Search for the cell housing the specified text and yield its (X, Y) center coordinate. 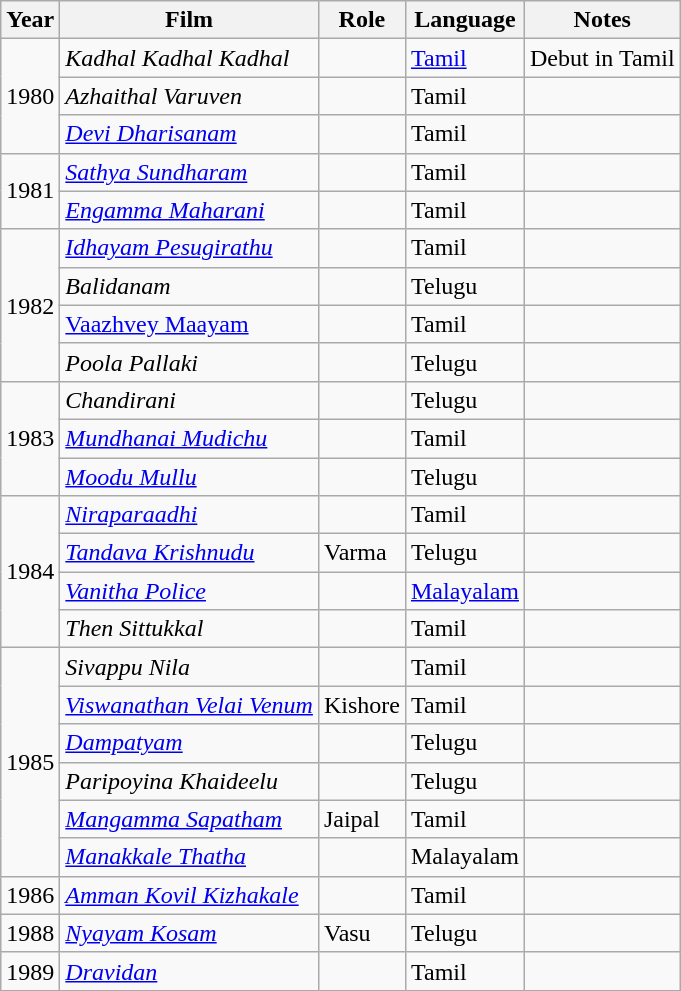
Kishore (362, 705)
1983 (30, 438)
Language (464, 20)
1988 (30, 933)
1985 (30, 762)
Devi Dharisanam (190, 134)
Engamma Maharani (190, 210)
Vasu (362, 933)
Film (190, 20)
Role (362, 20)
Debut in Tamil (602, 58)
Kadhal Kadhal Kadhal (190, 58)
Tandava Krishnudu (190, 553)
Mundhanai Mudichu (190, 438)
Viswanathan Velai Venum (190, 705)
Amman Kovil Kizhakale (190, 895)
Dravidan (190, 971)
Poola Pallaki (190, 362)
1982 (30, 305)
Sivappu Nila (190, 667)
1984 (30, 572)
Jaipal (362, 819)
Manakkale Thatha (190, 857)
1981 (30, 191)
Paripoyina Khaideelu (190, 781)
Vaazhvey Maayam (190, 324)
Idhayam Pesugirathu (190, 248)
1989 (30, 971)
Nyayam Kosam (190, 933)
Vanitha Police (190, 591)
Mangamma Sapatham (190, 819)
Chandirani (190, 400)
Varma (362, 553)
1986 (30, 895)
Dampatyam (190, 743)
1980 (30, 96)
Azhaithal Varuven (190, 96)
Balidanam (190, 286)
Sathya Sundharam (190, 172)
Moodu Mullu (190, 477)
Then Sittukkal (190, 629)
Niraparaadhi (190, 515)
Notes (602, 20)
Year (30, 20)
